Return the [X, Y] coordinate for the center point of the cell that contains the specified text.  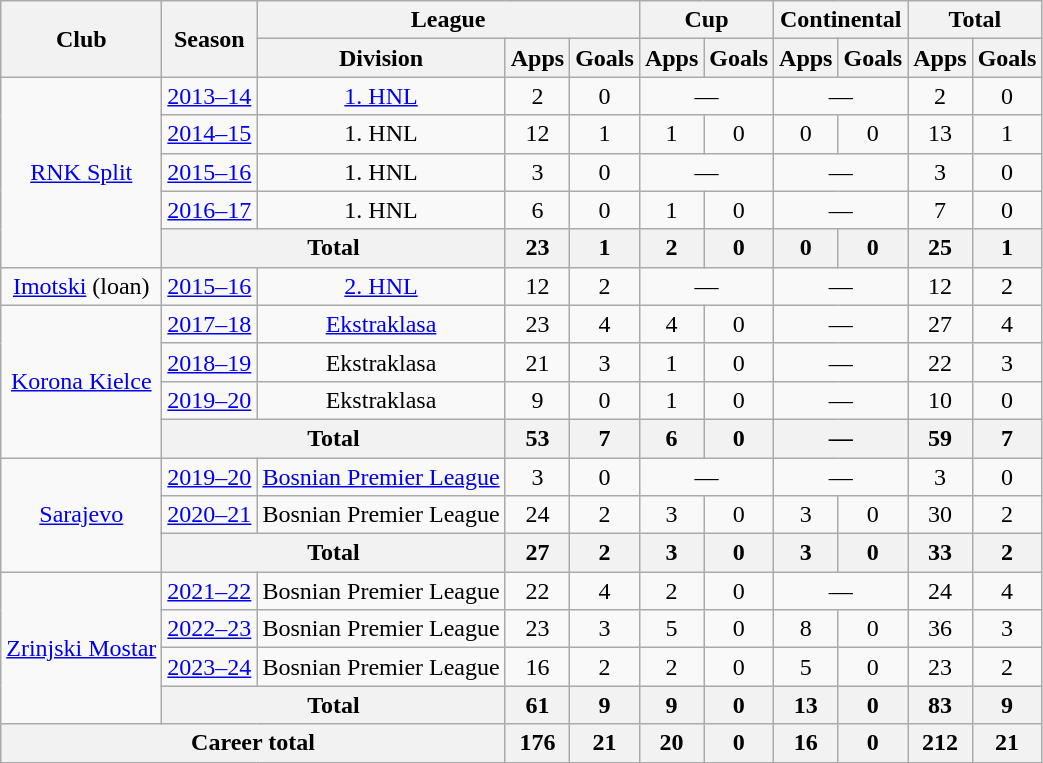
Imotski (loan) [82, 286]
Division [381, 58]
Cup [706, 20]
2013–14 [210, 96]
33 [940, 553]
2. HNL [381, 286]
Career total [253, 743]
2023–24 [210, 667]
2021–22 [210, 591]
8 [806, 629]
59 [940, 438]
2016–17 [210, 210]
Korona Kielce [82, 381]
Zrinjski Mostar [82, 648]
10 [940, 400]
2014–15 [210, 134]
83 [940, 705]
36 [940, 629]
Continental [841, 20]
212 [940, 743]
61 [537, 705]
RNK Split [82, 172]
Sarajevo [82, 515]
2018–19 [210, 362]
30 [940, 515]
League [448, 20]
Season [210, 39]
2022–23 [210, 629]
Club [82, 39]
2020–21 [210, 515]
2017–18 [210, 324]
25 [940, 248]
53 [537, 438]
176 [537, 743]
20 [671, 743]
